Detect which cell encompasses the target text, then output its [x, y] center coordinate. 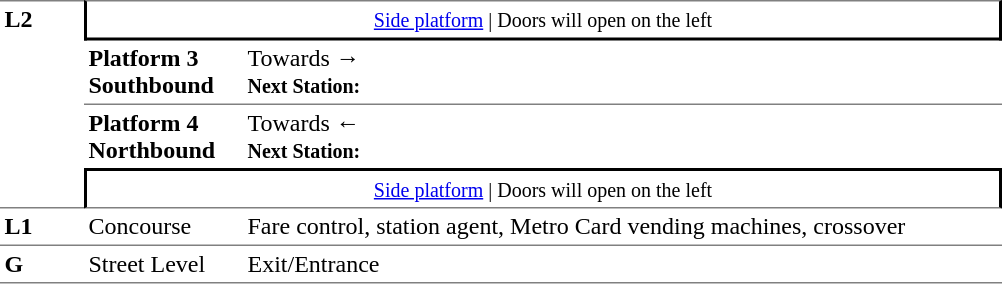
Exit/Entrance [622, 264]
G [42, 264]
Platform 4Northbound [164, 136]
Fare control, station agent, Metro Card vending machines, crossover [622, 226]
Street Level [164, 264]
Towards ← Next Station: [622, 136]
L2 [42, 104]
Platform 3Southbound [164, 72]
L1 [42, 226]
Concourse [164, 226]
Towards → Next Station: [622, 72]
